For the text-containing cell, return its midpoint in [X, Y] coordinate format. 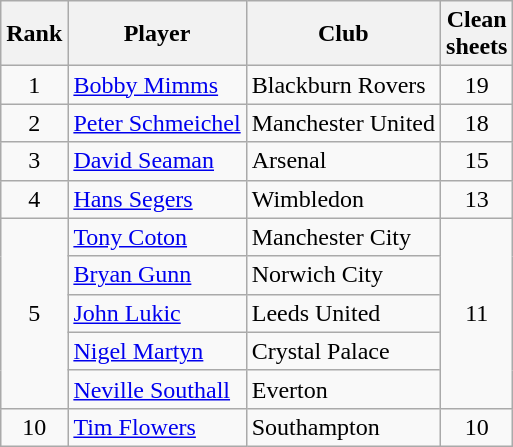
Tim Flowers [157, 427]
Arsenal [343, 161]
15 [477, 161]
Tony Coton [157, 237]
Manchester United [343, 123]
Everton [343, 389]
Wimbledon [343, 199]
John Lukic [157, 313]
Player [157, 34]
Nigel Martyn [157, 351]
1 [34, 85]
Crystal Palace [343, 351]
Rank [34, 34]
19 [477, 85]
2 [34, 123]
4 [34, 199]
Cleansheets [477, 34]
Manchester City [343, 237]
11 [477, 313]
Leeds United [343, 313]
13 [477, 199]
Blackburn Rovers [343, 85]
Hans Segers [157, 199]
Club [343, 34]
Norwich City [343, 275]
Peter Schmeichel [157, 123]
3 [34, 161]
Bobby Mimms [157, 85]
5 [34, 313]
David Seaman [157, 161]
Southampton [343, 427]
Bryan Gunn [157, 275]
Neville Southall [157, 389]
18 [477, 123]
